Capture the cell that displays the provided text and extract its [X, Y] central coordinate. 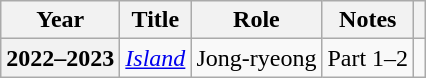
Notes [368, 20]
Role [256, 20]
Title [156, 20]
Island [156, 58]
Part 1–2 [368, 58]
Jong-ryeong [256, 58]
Year [60, 20]
2022–2023 [60, 58]
